Output the [x, y] coordinate of the center of the cell containing the given text.  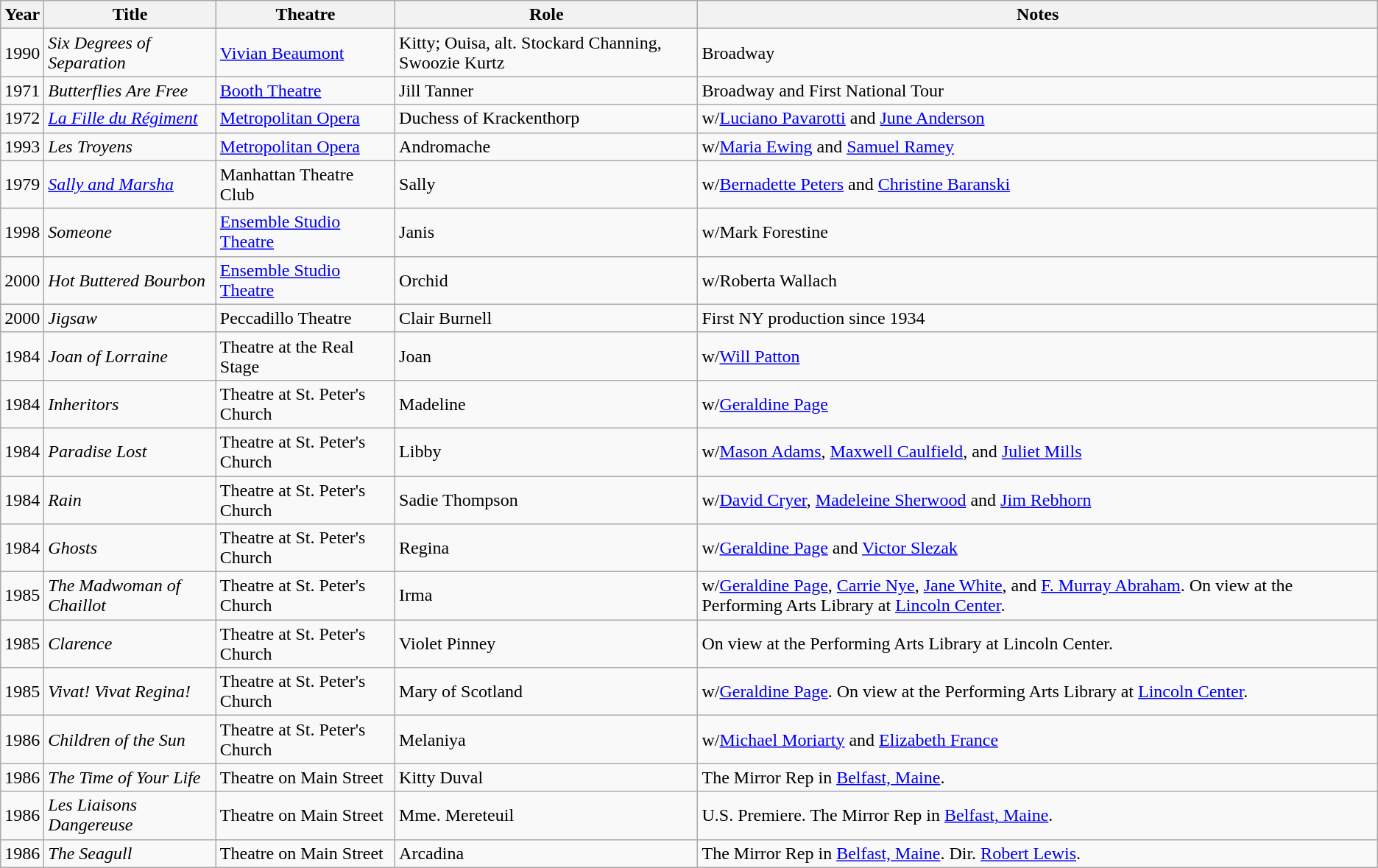
Janis [546, 233]
w/Michael Moriarty and Elizabeth France [1038, 739]
Broadway and First National Tour [1038, 91]
Peccadillo Theatre [305, 318]
Someone [130, 233]
Orchid [546, 280]
Theatre [305, 15]
w/Roberta Wallach [1038, 280]
w/Mason Adams, Maxwell Caulfield, and Juliet Mills [1038, 452]
On view at the Performing Arts Library at Lincoln Center. [1038, 643]
w/Mark Forestine [1038, 233]
Sadie Thompson [546, 499]
Les Liaisons Dangereuse [130, 816]
Manhattan Theatre Club [305, 184]
Children of the Sun [130, 739]
The Madwoman of Chaillot [130, 596]
Madeline [546, 403]
Regina [546, 548]
1993 [22, 147]
La Fille du Régiment [130, 119]
w/Geraldine Page, Carrie Nye, Jane White, and F. Murray Abraham. On view at the Performing Arts Library at Lincoln Center. [1038, 596]
Joan of Lorraine [130, 356]
w/Maria Ewing and Samuel Ramey [1038, 147]
w/Will Patton [1038, 356]
Role [546, 15]
Andromache [546, 147]
Ghosts [130, 548]
Notes [1038, 15]
Sally and Marsha [130, 184]
The Time of Your Life [130, 777]
The Mirror Rep in Belfast, Maine. Dir. Robert Lewis. [1038, 853]
Kitty Duval [546, 777]
Clair Burnell [546, 318]
Year [22, 15]
1972 [22, 119]
w/Geraldine Page and Victor Slezak [1038, 548]
Violet Pinney [546, 643]
Theatre at the Real Stage [305, 356]
Butterflies Are Free [130, 91]
1979 [22, 184]
Mme. Mereteuil [546, 816]
Vivian Beaumont [305, 53]
Jigsaw [130, 318]
Les Troyens [130, 147]
w/Geraldine Page. On view at the Performing Arts Library at Lincoln Center. [1038, 692]
First NY production since 1934 [1038, 318]
The Mirror Rep in Belfast, Maine. [1038, 777]
U.S. Premiere. The Mirror Rep in Belfast, Maine. [1038, 816]
Hot Buttered Bourbon [130, 280]
The Seagull [130, 853]
Duchess of Krackenthorp [546, 119]
Libby [546, 452]
Kitty; Ouisa, alt. Stockard Channing, Swoozie Kurtz [546, 53]
Irma [546, 596]
Paradise Lost [130, 452]
Broadway [1038, 53]
1998 [22, 233]
Sally [546, 184]
1990 [22, 53]
w/Luciano Pavarotti and June Anderson [1038, 119]
w/Bernadette Peters and Christine Baranski [1038, 184]
Title [130, 15]
Mary of Scotland [546, 692]
Joan [546, 356]
Six Degrees of Separation [130, 53]
w/Geraldine Page [1038, 403]
Inheritors [130, 403]
Booth Theatre [305, 91]
Clarence [130, 643]
Jill Tanner [546, 91]
1971 [22, 91]
Melaniya [546, 739]
Vivat! Vivat Regina! [130, 692]
w/David Cryer, Madeleine Sherwood and Jim Rebhorn [1038, 499]
Arcadina [546, 853]
Rain [130, 499]
